Provide the (X, Y) coordinate of the cell's center where the given text is located.  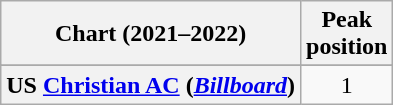
1 (347, 85)
Chart (2021–2022) (151, 34)
US Christian AC (Billboard) (151, 85)
Peakposition (347, 34)
